Determine the (x, y) coordinate at the center of the cell enclosing the given text.  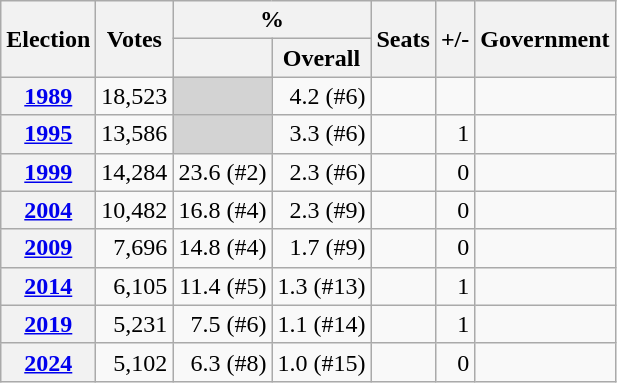
2009 (48, 248)
2004 (48, 210)
14,284 (134, 172)
Overall (322, 58)
Votes (134, 39)
18,523 (134, 96)
6,105 (134, 286)
1.1 (#14) (322, 324)
% (272, 20)
4.2 (#6) (322, 96)
Seats (403, 39)
1989 (48, 96)
23.6 (#2) (222, 172)
2024 (48, 362)
13,586 (134, 134)
1.3 (#13) (322, 286)
2.3 (#9) (322, 210)
5,102 (134, 362)
10,482 (134, 210)
6.3 (#8) (222, 362)
3.3 (#6) (322, 134)
2019 (48, 324)
1999 (48, 172)
Election (48, 39)
7,696 (134, 248)
11.4 (#5) (222, 286)
1995 (48, 134)
2.3 (#6) (322, 172)
16.8 (#4) (222, 210)
5,231 (134, 324)
1.0 (#15) (322, 362)
2014 (48, 286)
1.7 (#9) (322, 248)
14.8 (#4) (222, 248)
Government (545, 39)
7.5 (#6) (222, 324)
+/- (454, 39)
